Return the (x, y) coordinate for the center point of the cell that contains the specified text.  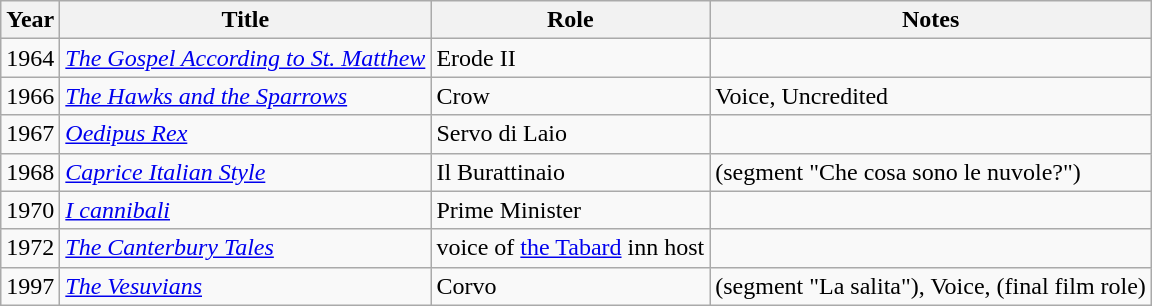
Servo di Laio (570, 134)
1967 (30, 134)
Il Burattinaio (570, 172)
Erode II (570, 58)
The Vesuvians (246, 286)
Oedipus Rex (246, 134)
Role (570, 20)
Corvo (570, 286)
The Canterbury Tales (246, 248)
1968 (30, 172)
Prime Minister (570, 210)
1972 (30, 248)
Notes (931, 20)
1997 (30, 286)
1970 (30, 210)
The Gospel According to St. Matthew (246, 58)
Crow (570, 96)
(segment "Che cosa sono le nuvole?") (931, 172)
1966 (30, 96)
(segment "La salita"), Voice, (final film role) (931, 286)
Title (246, 20)
1964 (30, 58)
voice of the Tabard inn host (570, 248)
I cannibali (246, 210)
The Hawks and the Sparrows (246, 96)
Year (30, 20)
Voice, Uncredited (931, 96)
Caprice Italian Style (246, 172)
